Extract the (x, y) coordinate from the center of the cell holding the provided text.  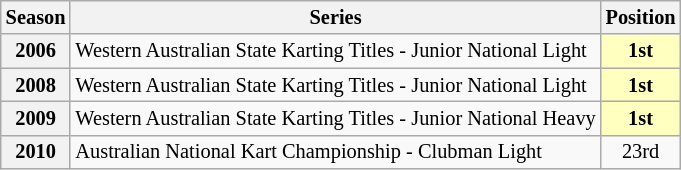
2009 (36, 118)
23rd (641, 152)
Season (36, 17)
Series (335, 17)
Position (641, 17)
Australian National Kart Championship - Clubman Light (335, 152)
2008 (36, 85)
2006 (36, 51)
Western Australian State Karting Titles - Junior National Heavy (335, 118)
2010 (36, 152)
